Identify which cell holds the provided text, then report its (x, y) central coordinate. 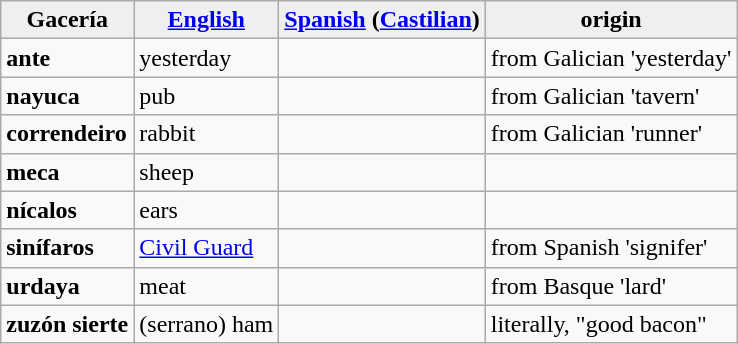
sinífaros (68, 248)
nícalos (68, 210)
rabbit (206, 134)
Spanish (Castilian) (382, 20)
ante (68, 58)
from Galician 'tavern' (611, 96)
from Spanish 'signifer' (611, 248)
(serrano) ham (206, 324)
from Galician 'yesterday' (611, 58)
English (206, 20)
ears (206, 210)
meca (68, 172)
sheep (206, 172)
yesterday (206, 58)
origin (611, 20)
zuzón sierte (68, 324)
from Galician 'runner' (611, 134)
Civil Guard (206, 248)
urdaya (68, 286)
correndeiro (68, 134)
literally, "good bacon" (611, 324)
meat (206, 286)
Gacería (68, 20)
pub (206, 96)
from Basque 'lard' (611, 286)
nayuca (68, 96)
